Determine the (X, Y) coordinate at the center of the cell enclosing the given text.  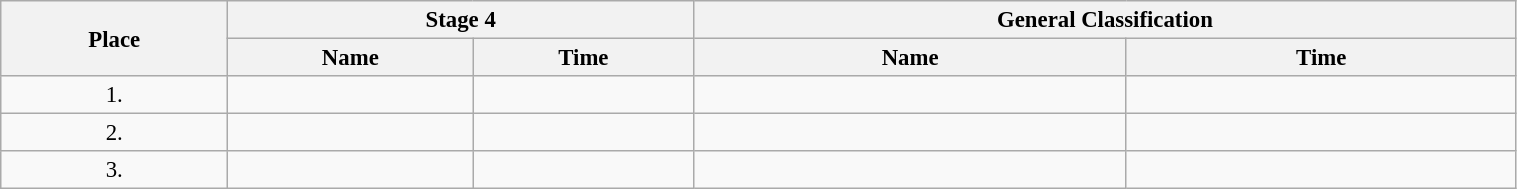
Place (114, 38)
1. (114, 95)
2. (114, 133)
General Classification (1105, 20)
Stage 4 (461, 20)
3. (114, 170)
